Output the [X, Y] coordinate of the center of the cell containing the given text.  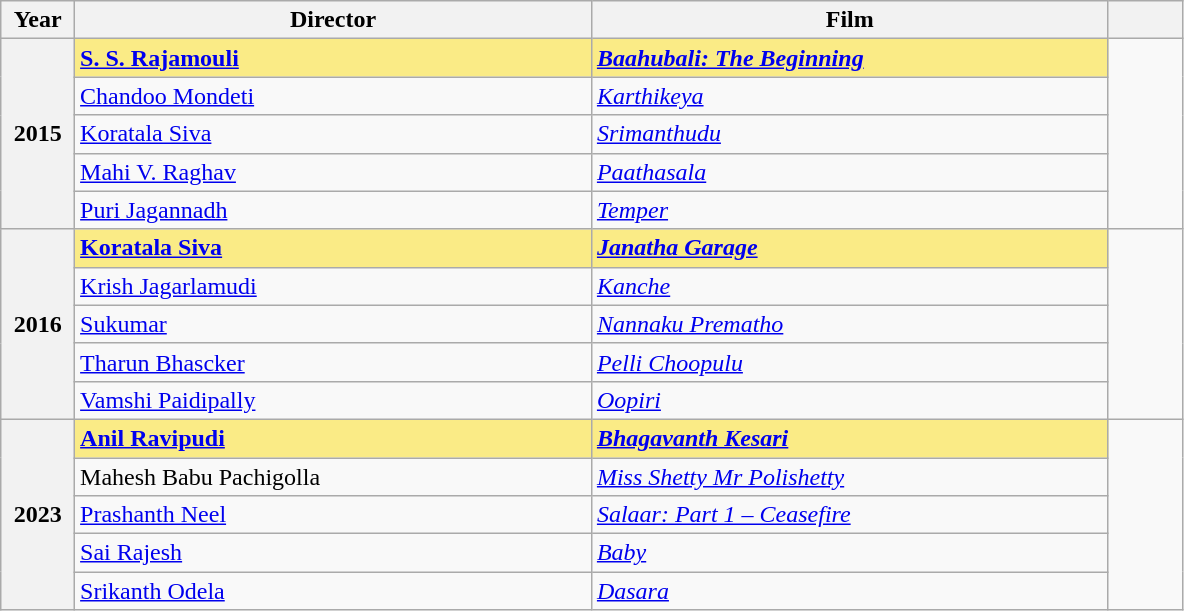
Mahesh Babu Pachigolla [334, 477]
Miss Shetty Mr Polishetty [850, 477]
Temper [850, 210]
Tharun Bhascker [334, 362]
Bhagavanth Kesari [850, 438]
Mahi V. Raghav [334, 172]
Oopiri [850, 400]
Puri Jagannadh [334, 210]
Salaar: Part 1 – Ceasefire [850, 515]
Pelli Choopulu [850, 362]
Srikanth Odela [334, 591]
Dasara [850, 591]
Paathasala [850, 172]
Nannaku Prematho [850, 324]
Film [850, 20]
Baahubali: The Beginning [850, 58]
Janatha Garage [850, 248]
Prashanth Neel [334, 515]
Karthikeya [850, 96]
Year [38, 20]
Krish Jagarlamudi [334, 286]
Sai Rajesh [334, 553]
Chandoo Mondeti [334, 96]
Vamshi Paidipally [334, 400]
Sukumar [334, 324]
2023 [38, 514]
Director [334, 20]
Anil Ravipudi [334, 438]
Srimanthudu [850, 134]
Kanche [850, 286]
Baby [850, 553]
S. S. Rajamouli [334, 58]
2015 [38, 134]
2016 [38, 324]
